Return [x, y] of the center of cell containing provided text 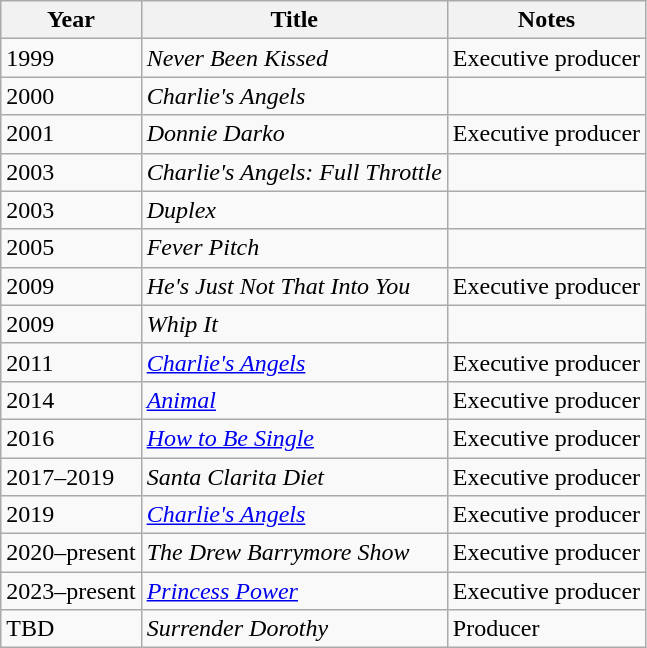
Duplex [294, 210]
The Drew Barrymore Show [294, 553]
1999 [71, 58]
2020–present [71, 553]
2000 [71, 96]
Title [294, 20]
2001 [71, 134]
Year [71, 20]
TBD [71, 629]
2017–2019 [71, 477]
2016 [71, 438]
Animal [294, 400]
Whip It [294, 324]
2019 [71, 515]
How to Be Single [294, 438]
Notes [546, 20]
Princess Power [294, 591]
2023–present [71, 591]
Surrender Dorothy [294, 629]
2005 [71, 248]
Never Been Kissed [294, 58]
2014 [71, 400]
Donnie Darko [294, 134]
Charlie's Angels: Full Throttle [294, 172]
Fever Pitch [294, 248]
Santa Clarita Diet [294, 477]
Producer [546, 629]
2011 [71, 362]
He's Just Not That Into You [294, 286]
